Find where the given text appears and provide that cell's center as [X, Y] coordinate. 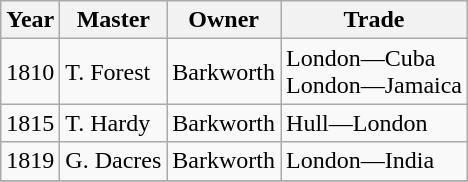
London—CubaLondon—Jamaica [374, 72]
Year [30, 20]
Trade [374, 20]
Owner [224, 20]
London—India [374, 161]
1810 [30, 72]
1819 [30, 161]
Hull—London [374, 123]
G. Dacres [114, 161]
1815 [30, 123]
Master [114, 20]
T. Hardy [114, 123]
T. Forest [114, 72]
